Detect which cell encompasses the target text, then output its (x, y) center coordinate. 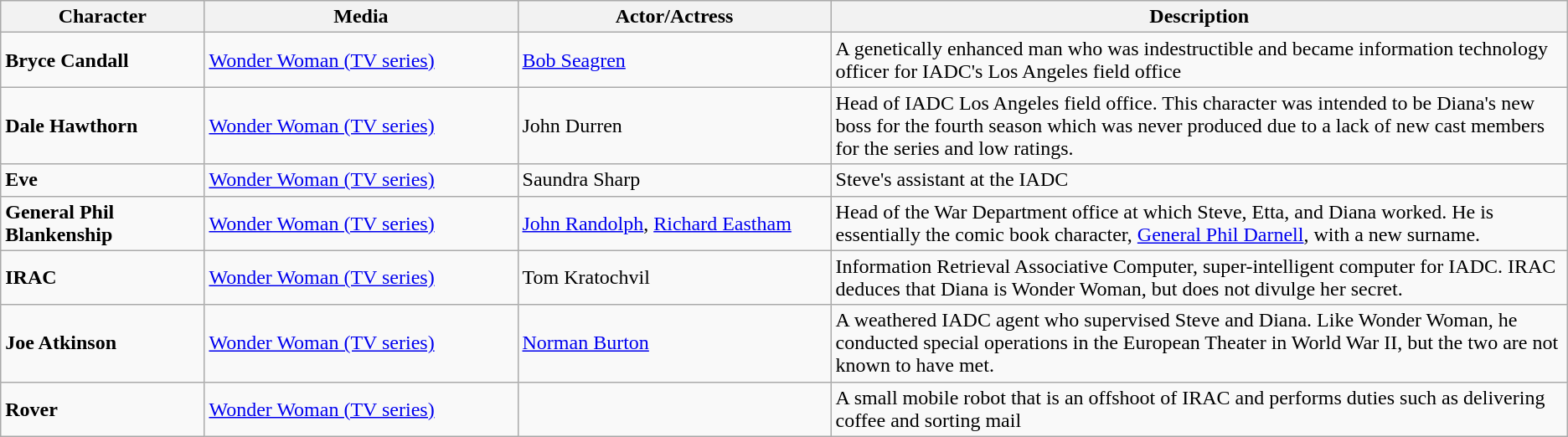
John Durren (674, 126)
Media (361, 17)
Joe Atkinson (102, 343)
Eve (102, 180)
Saundra Sharp (674, 180)
IRAC (102, 278)
Norman Burton (674, 343)
Bob Seagren (674, 60)
John Randolph, Richard Eastham (674, 223)
Dale Hawthorn (102, 126)
Character (102, 17)
Rover (102, 409)
Bryce Candall (102, 60)
A genetically enhanced man who was indestructible and became information technology officer for IADC's Los Angeles field office (1199, 60)
Steve's assistant at the IADC (1199, 180)
Description (1199, 17)
Tom Kratochvil (674, 278)
Actor/Actress (674, 17)
A small mobile robot that is an offshoot of IRAC and performs duties such as delivering coffee and sorting mail (1199, 409)
General Phil Blankenship (102, 223)
